Pinpoint the cell where the given text exists, returning its (x, y) midpoint coordinate. 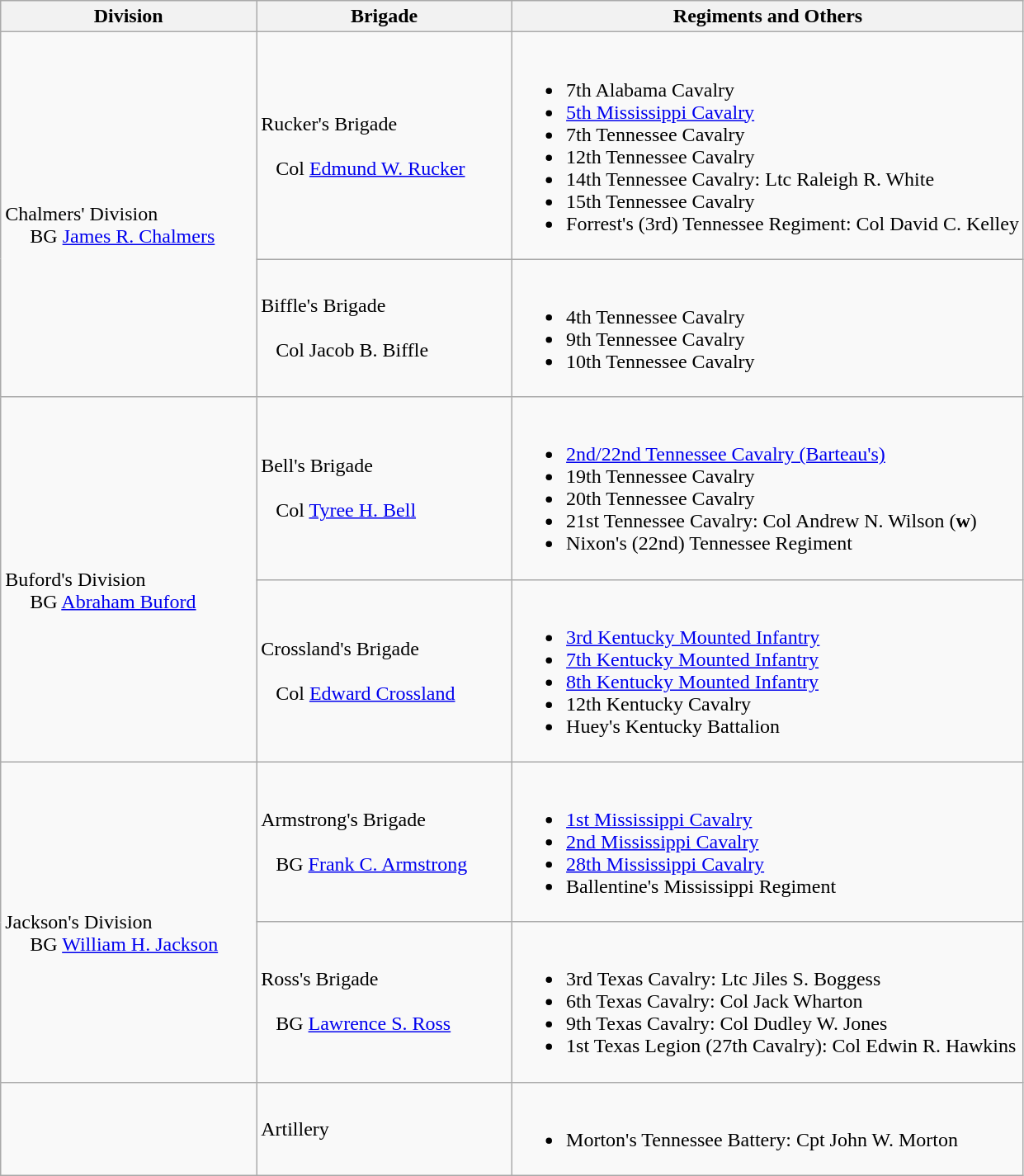
Buford's Division BG Abraham Buford (129, 579)
Chalmers' Division BG James R. Chalmers (129, 215)
Biffle's Brigade Col Jacob B. Biffle (385, 328)
Morton's Tennessee Battery: Cpt John W. Morton (768, 1129)
Armstrong's Brigade BG Frank C. Armstrong (385, 842)
Crossland's Brigade Col Edward Crossland (385, 670)
4th Tennessee Cavalry9th Tennessee Cavalry10th Tennessee Cavalry (768, 328)
Ross's Brigade BG Lawrence S. Ross (385, 1002)
Brigade (385, 17)
Rucker's Brigade Col Edmund W. Rucker (385, 145)
Regiments and Others (768, 17)
1st Mississippi Cavalry2nd Mississippi Cavalry28th Mississippi CavalryBallentine's Mississippi Regiment (768, 842)
Jackson's Division BG William H. Jackson (129, 922)
Artillery (385, 1129)
3rd Kentucky Mounted Infantry7th Kentucky Mounted Infantry8th Kentucky Mounted Infantry12th Kentucky CavalryHuey's Kentucky Battalion (768, 670)
Division (129, 17)
Bell's Brigade Col Tyree H. Bell (385, 489)
